For the text-containing cell, return its midpoint in [X, Y] coordinate format. 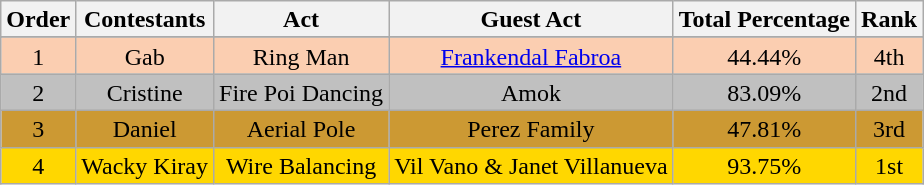
Frankendal Fabroa [532, 56]
Contestants [145, 20]
2nd [890, 92]
47.81% [764, 128]
Act [302, 20]
Fire Poi Dancing [302, 92]
2 [38, 92]
4th [890, 56]
83.09% [764, 92]
Gab [145, 56]
Total Percentage [764, 20]
Cristine [145, 92]
1st [890, 166]
1 [38, 56]
93.75% [764, 166]
Order [38, 20]
Daniel [145, 128]
Perez Family [532, 128]
4 [38, 166]
Wire Balancing [302, 166]
Guest Act [532, 20]
3rd [890, 128]
Aerial Pole [302, 128]
Ring Man [302, 56]
44.44% [764, 56]
3 [38, 128]
Vil Vano & Janet Villanueva [532, 166]
Wacky Kiray [145, 166]
Amok [532, 92]
Rank [890, 20]
